Detect which cell encompasses the target text, then output its [X, Y] center coordinate. 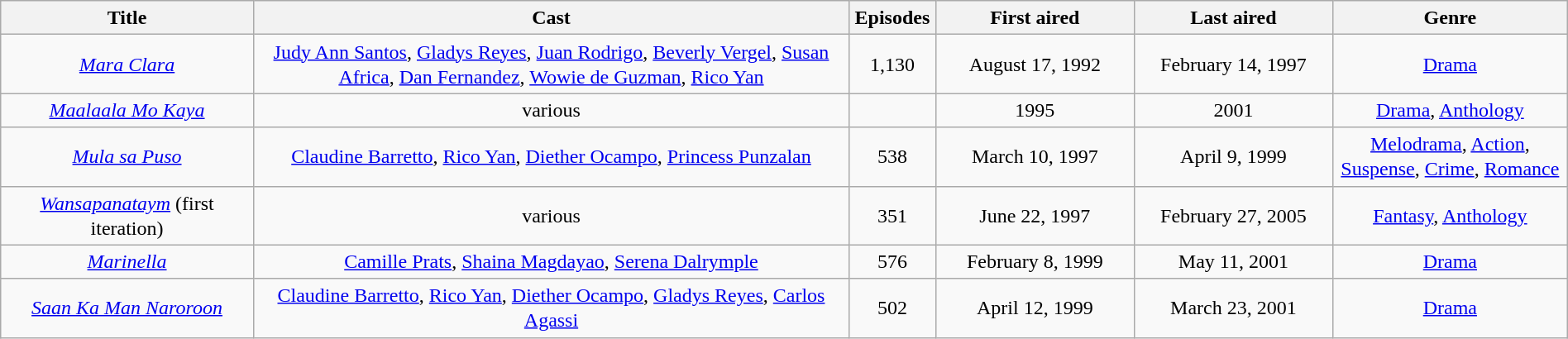
March 23, 2001 [1233, 308]
Genre [1450, 18]
April 9, 1999 [1233, 157]
Melodrama, Action, Suspense, Crime, Romance [1450, 157]
576 [893, 261]
Wansapanataym (first iteration) [127, 215]
February 27, 2005 [1233, 215]
April 12, 1999 [1035, 308]
502 [893, 308]
Claudine Barretto, Rico Yan, Diether Ocampo, Princess Punzalan [551, 157]
February 8, 1999 [1035, 261]
Drama, Anthology [1450, 111]
Marinella [127, 261]
Title [127, 18]
Cast [551, 18]
Camille Prats, Shaina Magdayao, Serena Dalrymple [551, 261]
February 14, 1997 [1233, 64]
August 17, 1992 [1035, 64]
Saan Ka Man Naroroon [127, 308]
June 22, 1997 [1035, 215]
Episodes [893, 18]
Mula sa Puso [127, 157]
1995 [1035, 111]
2001 [1233, 111]
538 [893, 157]
First aired [1035, 18]
Claudine Barretto, Rico Yan, Diether Ocampo, Gladys Reyes, Carlos Agassi [551, 308]
Judy Ann Santos, Gladys Reyes, Juan Rodrigo, Beverly Vergel, Susan Africa, Dan Fernandez, Wowie de Guzman, Rico Yan [551, 64]
Fantasy, Anthology [1450, 215]
May 11, 2001 [1233, 261]
March 10, 1997 [1035, 157]
351 [893, 215]
Mara Clara [127, 64]
1,130 [893, 64]
Last aired [1233, 18]
Maalaala Mo Kaya [127, 111]
